Locate the cell with the specified text and output its (x, y) center coordinate. 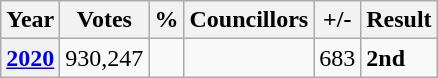
930,247 (104, 58)
2nd (399, 58)
% (166, 20)
Year (30, 20)
2020 (30, 58)
+/- (338, 20)
Votes (104, 20)
Councillors (249, 20)
Result (399, 20)
683 (338, 58)
